Output the (X, Y) coordinate of the center of the cell containing the given text.  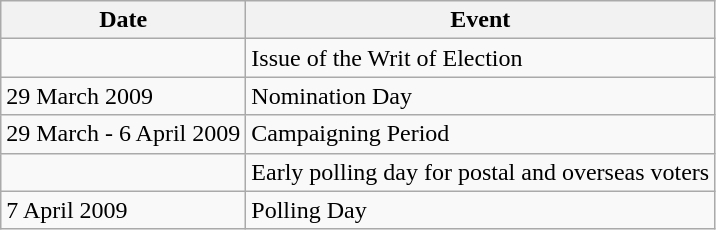
29 March 2009 (124, 96)
Polling Day (480, 210)
Issue of the Writ of Election (480, 58)
29 March - 6 April 2009 (124, 134)
Date (124, 20)
Event (480, 20)
Campaigning Period (480, 134)
Early polling day for postal and overseas voters (480, 172)
Nomination Day (480, 96)
7 April 2009 (124, 210)
